Extract the [X, Y] coordinate from the center of the cell holding the provided text.  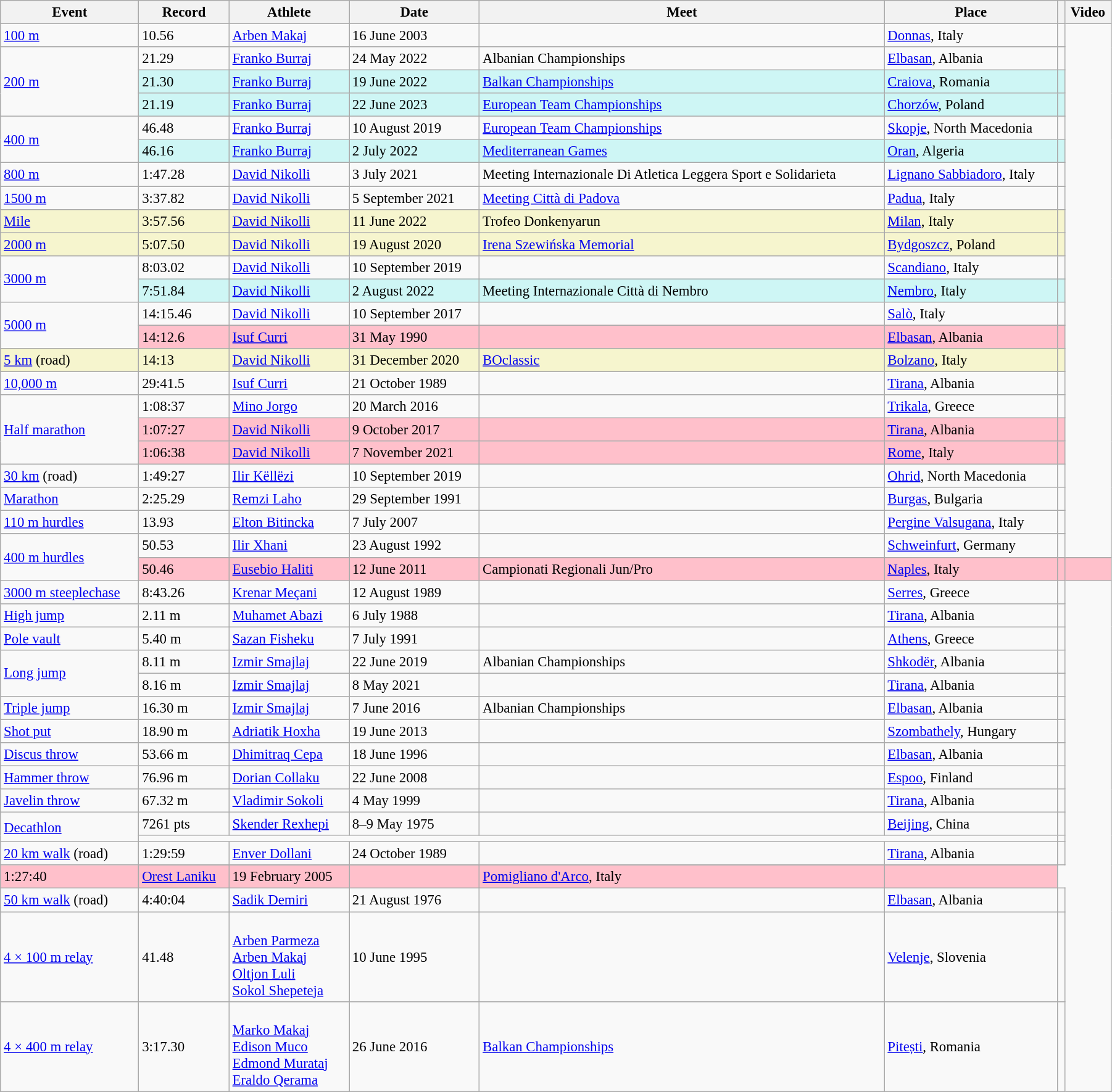
Chorzów, Poland [971, 105]
14:13 [184, 360]
Pole vault [70, 639]
10 June 1995 [415, 957]
Long jump [70, 674]
5 September 2021 [415, 198]
19 June 2022 [415, 82]
Javelin throw [70, 801]
Padua, Italy [971, 198]
10,000 m [70, 383]
19 February 2005 [289, 877]
20 km walk (road) [70, 854]
1:06:38 [184, 453]
14:15.46 [184, 314]
Marko MakajEdison MucoEdmond MuratajEraldo Qerama [289, 1046]
Elton Bitincka [289, 523]
Naples, Italy [971, 569]
Irena Szewińska Memorial [682, 244]
Sazan Fisheku [289, 639]
19 August 2020 [415, 244]
Hammer throw [70, 778]
3:37.82 [184, 198]
24 May 2022 [415, 59]
13.93 [184, 523]
7261 pts [184, 824]
Pomigliano d'Arco, Italy [682, 877]
Adriatik Hoxha [289, 731]
100 m [70, 36]
Dorian Collaku [289, 778]
21.30 [184, 82]
Place [971, 12]
7:51.84 [184, 291]
Scandiano, Italy [971, 267]
Meet [682, 12]
Ilir Këllëzi [289, 476]
6 July 1988 [415, 615]
Mile [70, 221]
High jump [70, 615]
4 × 100 m relay [70, 957]
21.19 [184, 105]
Discus throw [70, 755]
Video [1087, 12]
Muhamet Abazi [289, 615]
Orest Laniku [184, 877]
Velenje, Slovenia [971, 957]
Mediterranean Games [682, 151]
Date [415, 12]
16.30 m [184, 708]
8–9 May 1975 [415, 824]
Dhimitraq Cepa [289, 755]
110 m hurdles [70, 523]
3000 m [70, 279]
18.90 m [184, 731]
26 June 2016 [415, 1046]
Meeting Internazionale Di Atletica Leggera Sport e Solidarieta [682, 175]
Triple jump [70, 708]
Marathon [70, 499]
Shot put [70, 731]
200 m [70, 81]
Arben ParmezaArben MakajOltjon LuliSokol Shepeteja [289, 957]
Schweinfurt, Germany [971, 546]
Athlete [289, 12]
1:07:27 [184, 430]
29:41.5 [184, 383]
46.48 [184, 128]
Shkodër, Albania [971, 662]
800 m [70, 175]
5 km (road) [70, 360]
Oran, Algeria [971, 151]
Mino Jorgo [289, 407]
8.16 m [184, 685]
3 July 2021 [415, 175]
30 km (road) [70, 476]
3:57.56 [184, 221]
2 July 2022 [415, 151]
10 August 2019 [415, 128]
Salò, Italy [971, 314]
50 km walk (road) [70, 900]
5:07.50 [184, 244]
9 October 2017 [415, 430]
Remzi Laho [289, 499]
41.48 [184, 957]
Beijing, China [971, 824]
Bydgoszcz, Poland [971, 244]
Rome, Italy [971, 453]
Pitești, Romania [971, 1046]
1:08:37 [184, 407]
Arben Makaj [289, 36]
Sadik Demiri [289, 900]
22 June 2008 [415, 778]
8:03.02 [184, 267]
Meeting Città di Padova [682, 198]
10.56 [184, 36]
Burgas, Bulgaria [971, 499]
20 March 2016 [415, 407]
Bolzano, Italy [971, 360]
7 November 2021 [415, 453]
Ohrid, North Macedonia [971, 476]
4:40:04 [184, 900]
Athens, Greece [971, 639]
Trikala, Greece [971, 407]
4 × 400 m relay [70, 1046]
2:25.29 [184, 499]
50.53 [184, 546]
Espoo, Finland [971, 778]
400 m hurdles [70, 558]
Enver Dollani [289, 854]
21 August 1976 [415, 900]
Eusebio Haliti [289, 569]
2000 m [70, 244]
22 June 2019 [415, 662]
Craiova, Romania [971, 82]
2 August 2022 [415, 291]
3:17.30 [184, 1046]
Half marathon [70, 429]
400 m [70, 139]
7 June 2016 [415, 708]
Szombathely, Hungary [971, 731]
1500 m [70, 198]
Record [184, 12]
1:47.28 [184, 175]
Meeting Internazionale Città di Nembro [682, 291]
8.11 m [184, 662]
76.96 m [184, 778]
Decathlon [70, 827]
1:29:59 [184, 854]
1:27:40 [70, 877]
29 September 1991 [415, 499]
22 June 2023 [415, 105]
50.46 [184, 569]
31 December 2020 [415, 360]
23 August 1992 [415, 546]
24 October 1989 [415, 854]
11 June 2022 [415, 221]
21.29 [184, 59]
7 July 2007 [415, 523]
Pergine Valsugana, Italy [971, 523]
12 June 2011 [415, 569]
Skender Rexhepi [289, 824]
Trofeo Donkenyarun [682, 221]
Milan, Italy [971, 221]
Vladimir Sokoli [289, 801]
46.16 [184, 151]
5.40 m [184, 639]
4 May 1999 [415, 801]
31 May 1990 [415, 337]
19 June 2013 [415, 731]
10 September 2017 [415, 314]
21 October 1989 [415, 383]
Lignano Sabbiadoro, Italy [971, 175]
Ilir Xhani [289, 546]
Serres, Greece [971, 592]
53.66 m [184, 755]
7 July 1991 [415, 639]
67.32 m [184, 801]
3000 m steeplechase [70, 592]
Donnas, Italy [971, 36]
8 May 2021 [415, 685]
14:12.6 [184, 337]
Nembro, Italy [971, 291]
16 June 2003 [415, 36]
Event [70, 12]
Skopje, North Macedonia [971, 128]
Campionati Regionali Jun/Pro [682, 569]
5000 m [70, 326]
8:43.26 [184, 592]
Krenar Meçani [289, 592]
12 August 1989 [415, 592]
BOclassic [682, 360]
1:49:27 [184, 476]
2.11 m [184, 615]
18 June 1996 [415, 755]
